Detect which cell encompasses the target text, then output its [x, y] center coordinate. 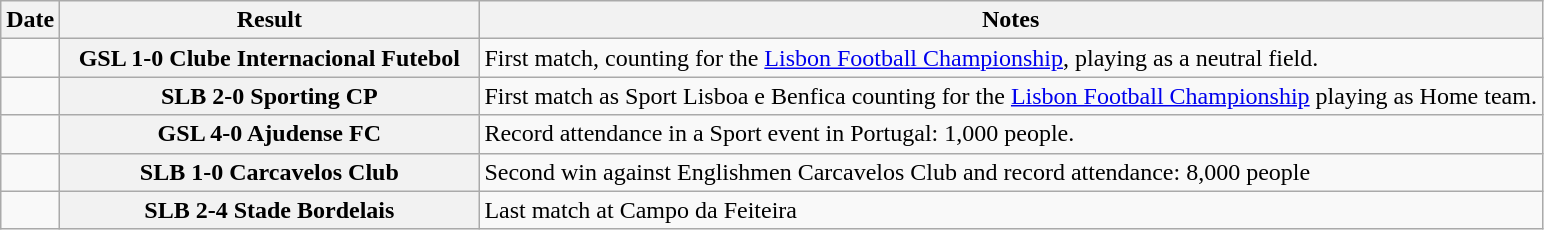
SLB 2-0 Sporting CP [270, 96]
Result [270, 20]
Date [30, 20]
SLB 1-0 Carcavelos Club [270, 172]
Second win against Englishmen Carcavelos Club and record attendance: 8,000 people [1011, 172]
SLB 2-4 Stade Bordelais [270, 210]
GSL 4-0 Ajudense FC [270, 134]
First match, counting for the Lisbon Football Championship, playing as a neutral field. [1011, 58]
Notes [1011, 20]
First match as Sport Lisboa e Benfica counting for the Lisbon Football Championship playing as Home team. [1011, 96]
Last match at Campo da Feiteira [1011, 210]
GSL 1-0 Clube Internacional Futebol [270, 58]
Record attendance in a Sport event in Portugal: 1,000 people. [1011, 134]
